Determine the (X, Y) coordinate at the center of the cell enclosing the given text.  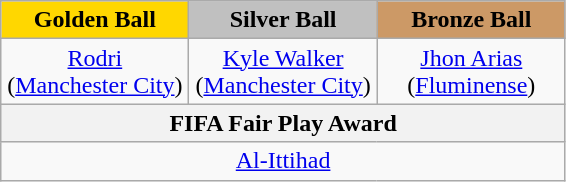
Kyle Walker(Manchester City) (283, 72)
Jhon Arias(Fluminense) (471, 72)
Rodri(Manchester City) (95, 72)
Al-Ittihad (284, 161)
Bronze Ball (471, 20)
FIFA Fair Play Award (284, 123)
Silver Ball (283, 20)
Golden Ball (95, 20)
